Detect which cell encompasses the target text, then output its [X, Y] center coordinate. 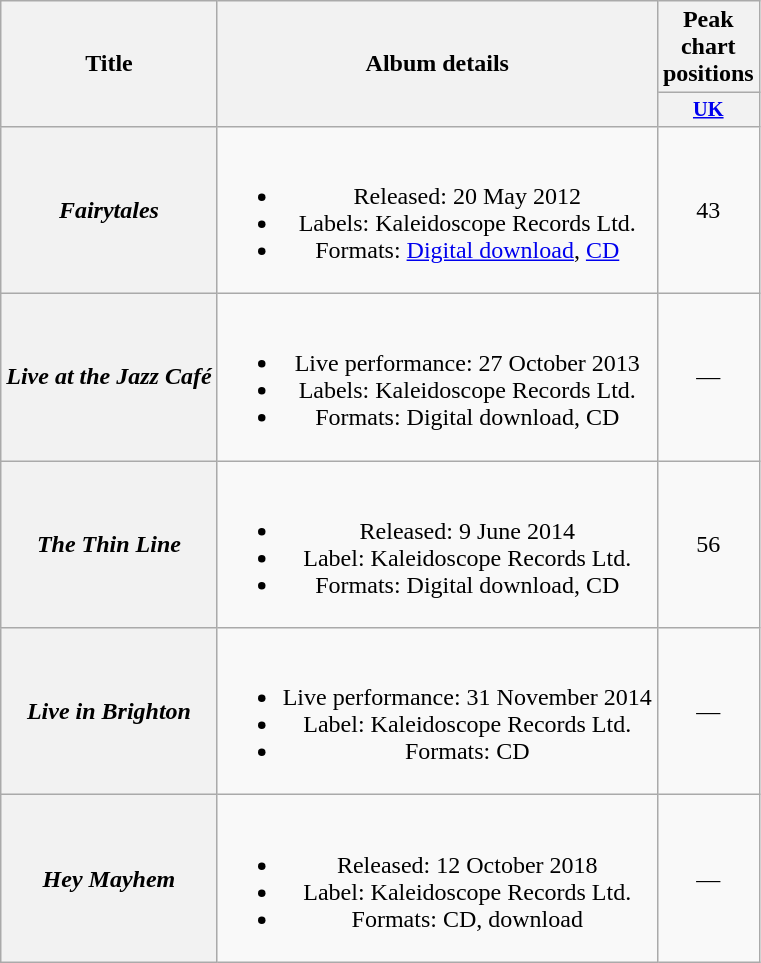
Live in Brighton [109, 712]
Hey Mayhem [109, 878]
Fairytales [109, 210]
Live performance: 27 October 2013Labels: Kaleidoscope Records Ltd.Formats: Digital download, CD [437, 378]
Live at the Jazz Café [109, 378]
Released: 20 May 2012Labels: Kaleidoscope Records Ltd.Formats: Digital download, CD [437, 210]
Album details [437, 64]
43 [708, 210]
56 [708, 544]
Released: 9 June 2014Label: Kaleidoscope Records Ltd.Formats: Digital download, CD [437, 544]
The Thin Line [109, 544]
Title [109, 64]
UK [708, 110]
Peak chart positions [708, 47]
Released: 12 October 2018Label: Kaleidoscope Records Ltd.Formats: CD, download [437, 878]
Live performance: 31 November 2014Label: Kaleidoscope Records Ltd.Formats: CD [437, 712]
